Locate the cell with the specified text and output its (x, y) center coordinate. 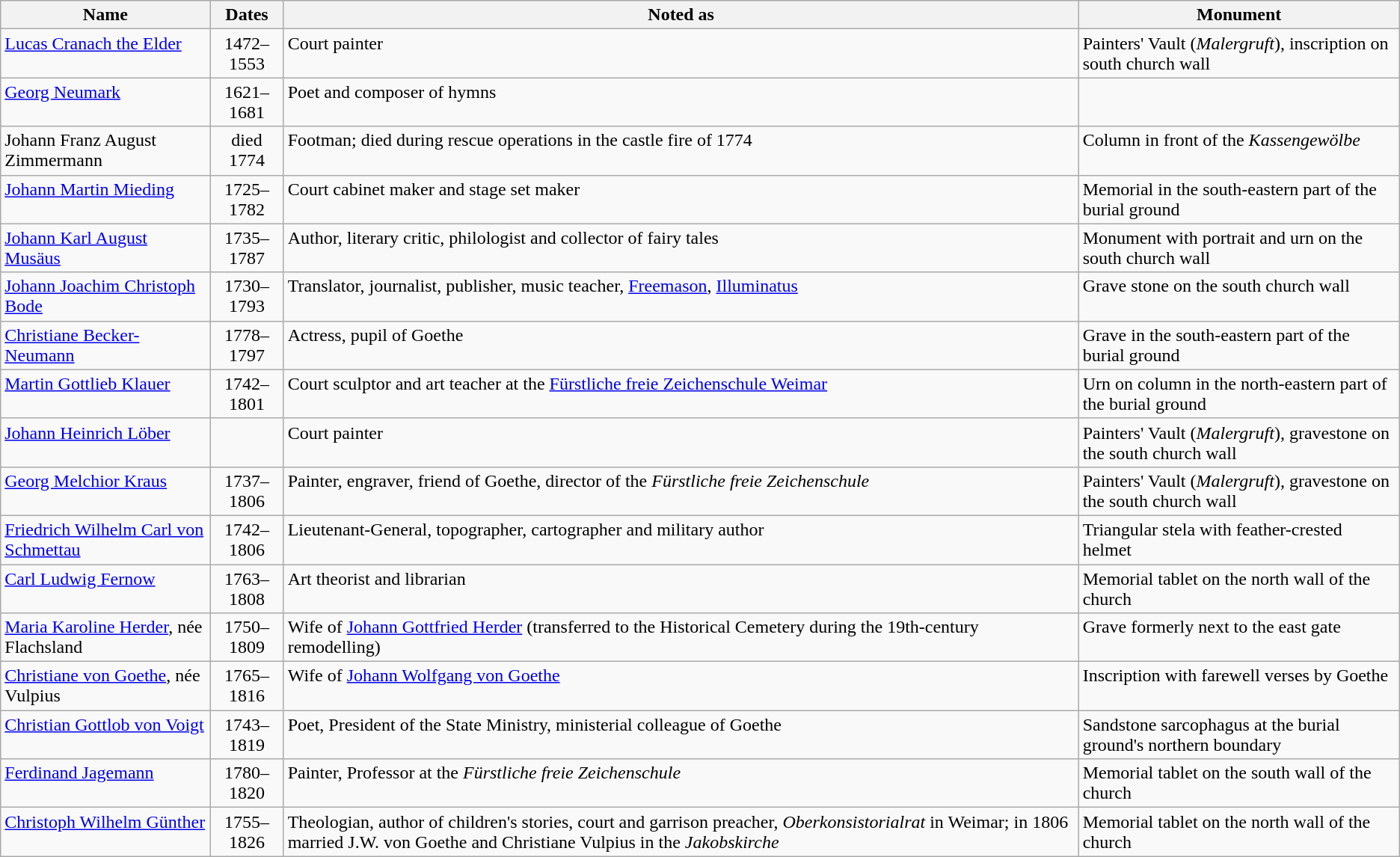
Painter, engraver, friend of Goethe, director of the Fürstliche freie Zeichenschule (681, 491)
Triangular stela with feather-crested helmet (1238, 540)
Georg Neumark (105, 102)
Wife of Johann Gottfried Herder (transferred to the Historical Cemetery during the 19th-century remodelling) (681, 637)
1730–1793 (247, 296)
Poet and composer of hymns (681, 102)
1743–1819 (247, 734)
Name (105, 15)
Actress, pupil of Goethe (681, 345)
Court sculptor and art teacher at the Fürstliche freie Zeichenschule Weimar (681, 393)
1778–1797 (247, 345)
Georg Melchior Kraus (105, 491)
Memorial in the south-eastern part of the burial ground (1238, 199)
1742–1806 (247, 540)
Christian Gottlob von Voigt (105, 734)
Johann Karl August Musäus (105, 248)
1750–1809 (247, 637)
1621–1681 (247, 102)
Grave formerly next to the east gate (1238, 637)
1780–1820 (247, 784)
Maria Karoline Herder, née Flachsland (105, 637)
Monument (1238, 15)
Painters' Vault (Malergruft), inscription on south church wall (1238, 54)
1737–1806 (247, 491)
Friedrich Wilhelm Carl von Schmettau (105, 540)
Memorial tablet on the south wall of the church (1238, 784)
Footman; died during rescue operations in the castle fire of 1774 (681, 151)
Noted as (681, 15)
1472–1553 (247, 54)
1735–1787 (247, 248)
Lieutenant-General, topographer, cartographer and military author (681, 540)
Ferdinand Jagemann (105, 784)
1742–1801 (247, 393)
1765–1816 (247, 686)
1763–1808 (247, 588)
Johann Martin Mieding (105, 199)
1755–1826 (247, 832)
Carl Ludwig Fernow (105, 588)
Grave in the south-eastern part of the burial ground (1238, 345)
Johann Heinrich Löber (105, 443)
Monument with portrait and urn on the south church wall (1238, 248)
Martin Gottlieb Klauer (105, 393)
Art theorist and librarian (681, 588)
Painter, Professor at the Fürstliche freie Zeichenschule (681, 784)
1725–1782 (247, 199)
Sandstone sarcophagus at the burial ground's northern boundary (1238, 734)
Johann Joachim Christoph Bode (105, 296)
Christoph Wilhelm Günther (105, 832)
Urn on column in the north-eastern part of the burial ground (1238, 393)
Poet, President of the State Ministry, ministerial colleague of Goethe (681, 734)
Author, literary critic, philologist and collector of fairy tales (681, 248)
Court cabinet maker and stage set maker (681, 199)
Column in front of the Kassengewölbe (1238, 151)
Christiane von Goethe, née Vulpius (105, 686)
Christiane Becker-Neumann (105, 345)
Translator, journalist, publisher, music teacher, Freemason, Illuminatus (681, 296)
Johann Franz August Zimmermann (105, 151)
Lucas Cranach the Elder (105, 54)
Dates (247, 15)
Wife of Johann Wolfgang von Goethe (681, 686)
died 1774 (247, 151)
Grave stone on the south church wall (1238, 296)
Inscription with farewell verses by Goethe (1238, 686)
